Output the [x, y] coordinate of the center of the cell containing the given text.  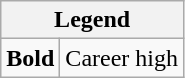
Career high [122, 58]
Legend [92, 20]
Bold [30, 58]
